For the text-containing cell, return its midpoint in [x, y] coordinate format. 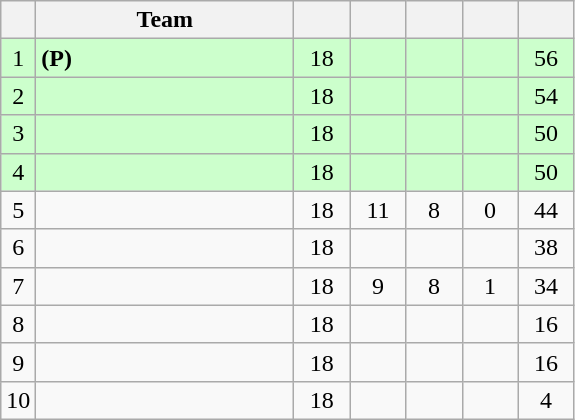
(P) [165, 58]
44 [546, 210]
0 [490, 210]
54 [546, 96]
34 [546, 286]
11 [378, 210]
10 [18, 400]
7 [18, 286]
3 [18, 134]
56 [546, 58]
6 [18, 248]
2 [18, 96]
5 [18, 210]
38 [546, 248]
Team [165, 20]
